Capture the cell that displays the provided text and extract its [X, Y] central coordinate. 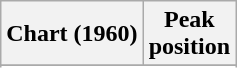
Chart (1960) [72, 34]
Peakposition [189, 34]
